Locate the cell with the specified text and output its [x, y] center coordinate. 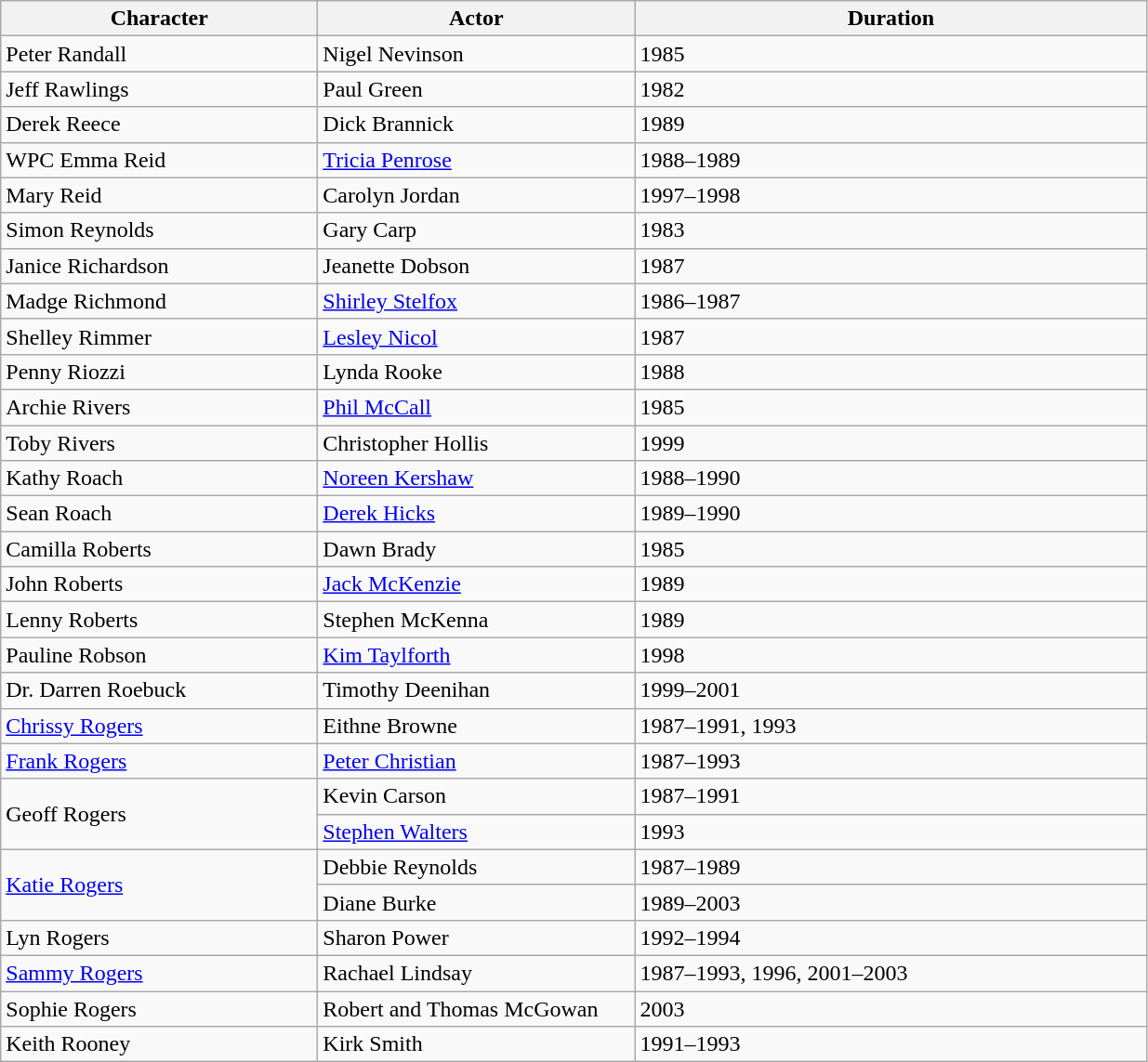
1988–1989 [891, 160]
Mary Reid [160, 195]
Peter Christian [476, 761]
Nigel Nevinson [476, 54]
Robert and Thomas McGowan [476, 1008]
John Roberts [160, 584]
Shelley Rimmer [160, 336]
Katie Rogers [160, 885]
1989–2003 [891, 902]
Geoff Rogers [160, 814]
1992–1994 [891, 937]
Christopher Hollis [476, 443]
Jack McKenzie [476, 584]
Eithne Browne [476, 726]
Tricia Penrose [476, 160]
1987–1991 [891, 796]
Sammy Rogers [160, 973]
Timothy Deenihan [476, 690]
1999–2001 [891, 690]
1987–1989 [891, 867]
Diane Burke [476, 902]
Character [160, 19]
Gary Carp [476, 230]
1983 [891, 230]
1987–1993, 1996, 2001–2003 [891, 973]
Pauline Robson [160, 655]
1986–1987 [891, 301]
Peter Randall [160, 54]
Actor [476, 19]
1997–1998 [891, 195]
WPC Emma Reid [160, 160]
Kim Taylforth [476, 655]
Stephen Walters [476, 832]
Jeff Rawlings [160, 89]
Archie Rivers [160, 407]
1982 [891, 89]
Sean Roach [160, 514]
Shirley Stelfox [476, 301]
Kirk Smith [476, 1044]
Dick Brannick [476, 125]
1991–1993 [891, 1044]
Duration [891, 19]
Rachael Lindsay [476, 973]
Lenny Roberts [160, 620]
Sharon Power [476, 937]
1988 [891, 372]
Dawn Brady [476, 549]
Derek Reece [160, 125]
Lyn Rogers [160, 937]
Camilla Roberts [160, 549]
Phil McCall [476, 407]
1998 [891, 655]
Jeanette Dobson [476, 266]
Toby Rivers [160, 443]
Stephen McKenna [476, 620]
1989–1990 [891, 514]
Madge Richmond [160, 301]
1999 [891, 443]
Frank Rogers [160, 761]
Kevin Carson [476, 796]
Simon Reynolds [160, 230]
Debbie Reynolds [476, 867]
1993 [891, 832]
Keith Rooney [160, 1044]
1987–1991, 1993 [891, 726]
2003 [891, 1008]
Dr. Darren Roebuck [160, 690]
Paul Green [476, 89]
1987–1993 [891, 761]
Noreen Kershaw [476, 479]
1988–1990 [891, 479]
Janice Richardson [160, 266]
Kathy Roach [160, 479]
Sophie Rogers [160, 1008]
Derek Hicks [476, 514]
Carolyn Jordan [476, 195]
Lesley Nicol [476, 336]
Chrissy Rogers [160, 726]
Lynda Rooke [476, 372]
Penny Riozzi [160, 372]
